For the text-containing cell, return its midpoint in (x, y) coordinate format. 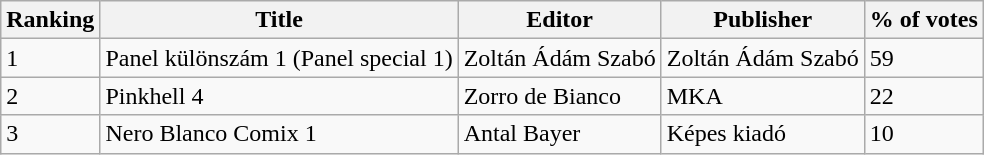
Ranking (50, 20)
3 (50, 134)
1 (50, 58)
Képes kiadó (762, 134)
22 (924, 96)
Title (279, 20)
MKA (762, 96)
59 (924, 58)
% of votes (924, 20)
Panel különszám 1 (Panel special 1) (279, 58)
Nero Blanco Comix 1 (279, 134)
Pinkhell 4 (279, 96)
2 (50, 96)
Antal Bayer (560, 134)
Zorro de Bianco (560, 96)
10 (924, 134)
Publisher (762, 20)
Editor (560, 20)
